Pinpoint the cell where the given text exists, returning its (x, y) midpoint coordinate. 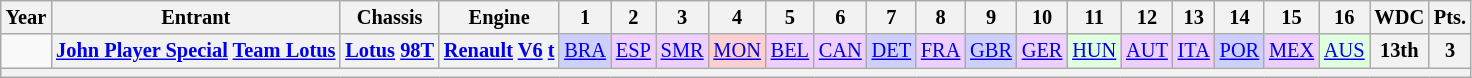
HUN (1094, 51)
13 (1194, 17)
9 (991, 17)
8 (940, 17)
John Player Special Team Lotus (196, 51)
16 (1344, 17)
Chassis (390, 17)
5 (790, 17)
BRA (585, 51)
Lotus 98T (390, 51)
WDC (1400, 17)
10 (1042, 17)
MEX (1292, 51)
DET (892, 51)
ITA (1194, 51)
14 (1240, 17)
6 (840, 17)
13th (1400, 51)
POR (1240, 51)
4 (736, 17)
GBR (991, 51)
Year (26, 17)
BEL (790, 51)
ESP (634, 51)
Renault V6 t (499, 51)
1 (585, 17)
Entrant (196, 17)
Pts. (1450, 17)
CAN (840, 51)
GER (1042, 51)
12 (1147, 17)
7 (892, 17)
MON (736, 51)
11 (1094, 17)
AUT (1147, 51)
AUS (1344, 51)
FRA (940, 51)
Engine (499, 17)
2 (634, 17)
SMR (682, 51)
15 (1292, 17)
